Find where the given text appears and provide that cell's center as (X, Y) coordinate. 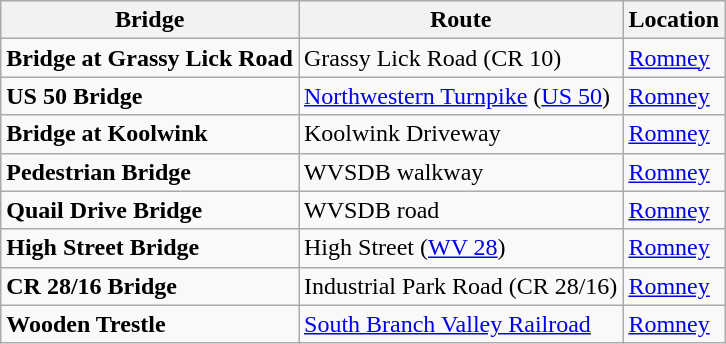
South Branch Valley Railroad (460, 324)
Location (674, 20)
Pedestrian Bridge (150, 172)
Quail Drive Bridge (150, 210)
Northwestern Turnpike (US 50) (460, 96)
Bridge (150, 20)
Wooden Trestle (150, 324)
Bridge at Grassy Lick Road (150, 58)
Grassy Lick Road (CR 10) (460, 58)
Route (460, 20)
WVSDB walkway (460, 172)
High Street Bridge (150, 248)
US 50 Bridge (150, 96)
Bridge at Koolwink (150, 134)
WVSDB road (460, 210)
CR 28/16 Bridge (150, 286)
Koolwink Driveway (460, 134)
High Street (WV 28) (460, 248)
Industrial Park Road (CR 28/16) (460, 286)
